Provide the (x, y) coordinate of the cell's center where the given text is located.  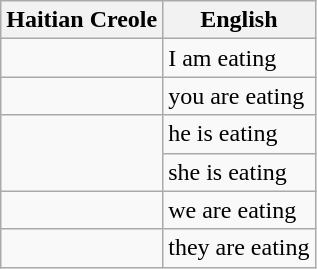
they are eating (239, 248)
I am eating (239, 58)
Haitian Creole (82, 20)
we are eating (239, 210)
he is eating (239, 134)
she is eating (239, 172)
you are eating (239, 96)
English (239, 20)
